Pinpoint the cell where the given text exists, returning its [X, Y] midpoint coordinate. 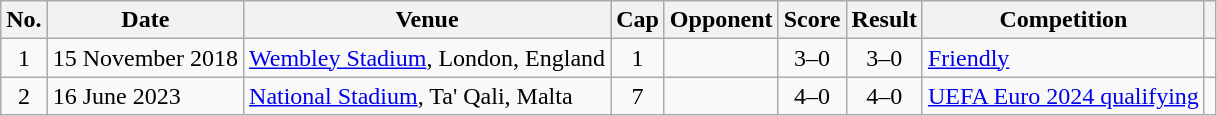
Result [884, 20]
7 [638, 96]
Score [812, 20]
2 [24, 96]
Cap [638, 20]
Competition [1063, 20]
15 November 2018 [145, 58]
Friendly [1063, 58]
UEFA Euro 2024 qualifying [1063, 96]
National Stadium, Ta' Qali, Malta [428, 96]
Date [145, 20]
Wembley Stadium, London, England [428, 58]
No. [24, 20]
16 June 2023 [145, 96]
Venue [428, 20]
Opponent [721, 20]
